Determine the [X, Y] coordinate at the center of the cell enclosing the given text.  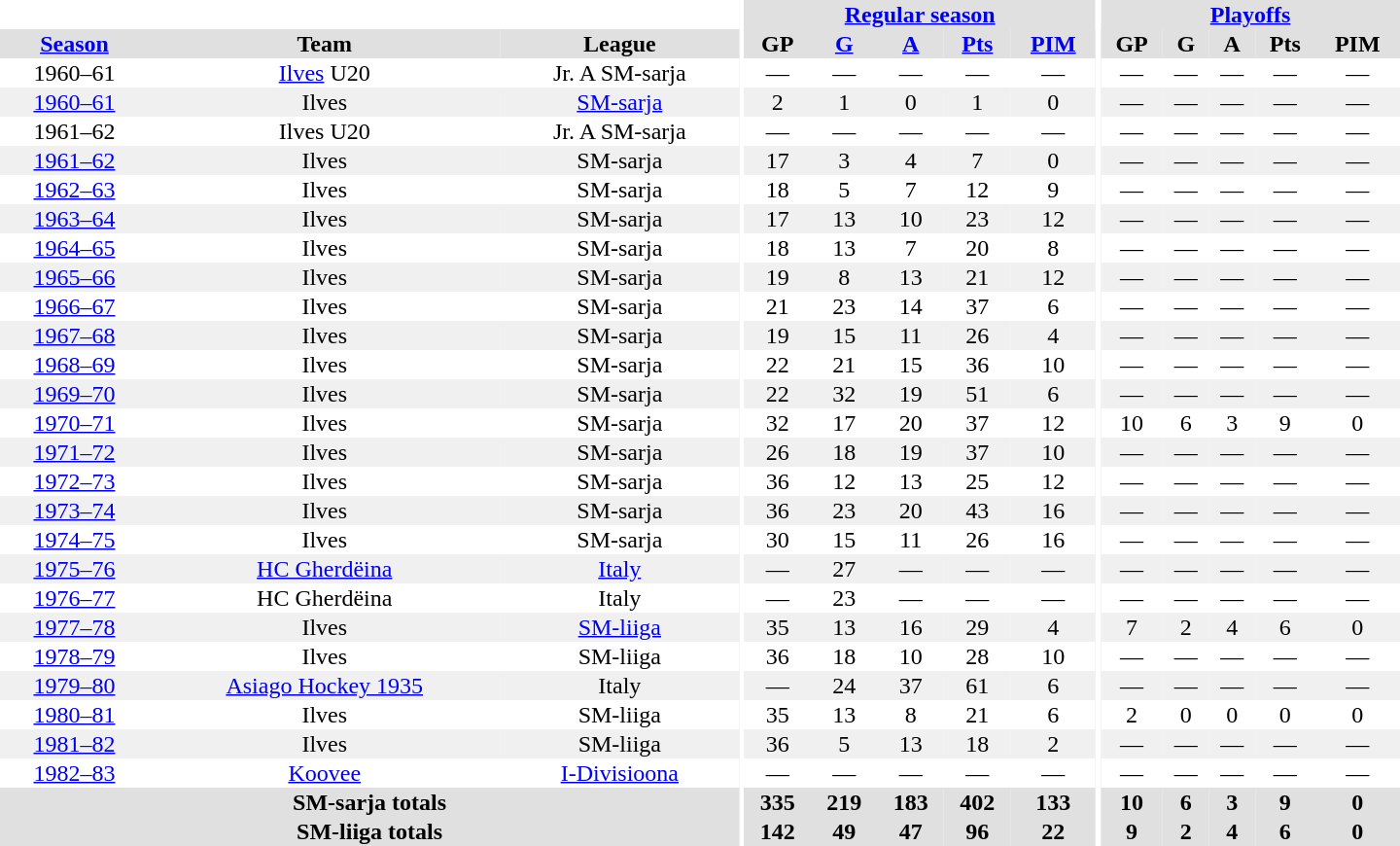
61 [978, 686]
SM-liiga totals [369, 831]
25 [978, 481]
219 [844, 802]
Team [325, 44]
Koovee [325, 773]
I-Divisioona [620, 773]
142 [778, 831]
28 [978, 656]
29 [978, 627]
49 [844, 831]
335 [778, 802]
24 [844, 686]
1965–66 [74, 277]
14 [912, 306]
1979–80 [74, 686]
402 [978, 802]
1970–71 [74, 423]
1966–67 [74, 306]
Asiago Hockey 1935 [325, 686]
183 [912, 802]
1981–82 [74, 744]
1963–64 [74, 219]
1972–73 [74, 481]
43 [978, 511]
30 [778, 540]
1971–72 [74, 452]
League [620, 44]
133 [1054, 802]
1964–65 [74, 248]
1968–69 [74, 365]
1975–76 [74, 569]
1973–74 [74, 511]
1976–77 [74, 598]
1980–81 [74, 715]
Regular season [920, 15]
SM-sarja totals [369, 802]
1974–75 [74, 540]
1982–83 [74, 773]
1969–70 [74, 394]
1978–79 [74, 656]
1962–63 [74, 190]
51 [978, 394]
47 [912, 831]
96 [978, 831]
Season [74, 44]
Playoffs [1250, 15]
1967–68 [74, 335]
27 [844, 569]
1977–78 [74, 627]
